Pinpoint the cell where the given text exists, returning its (x, y) midpoint coordinate. 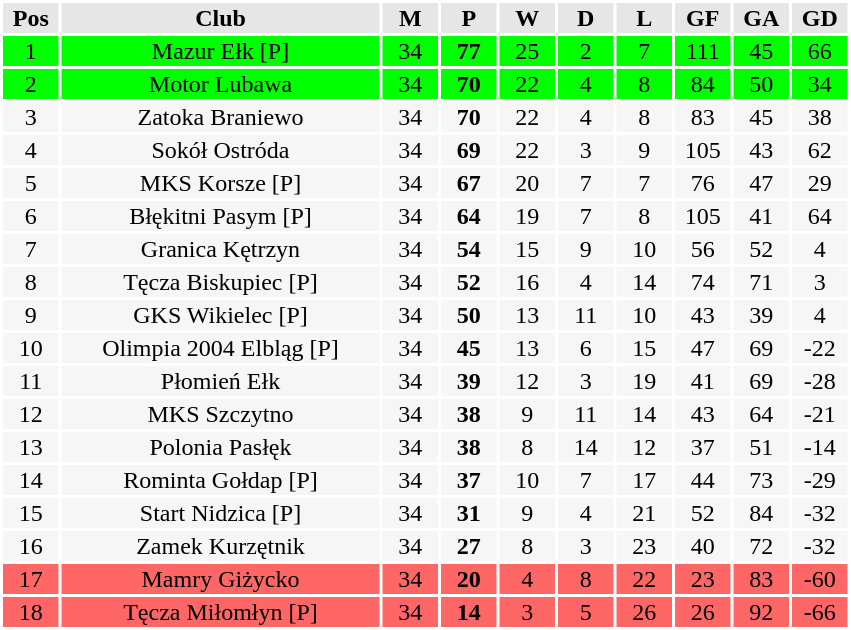
31 (469, 513)
-28 (820, 381)
Rominta Gołdap [P] (221, 480)
-66 (820, 612)
L (644, 18)
111 (703, 51)
Start Nidzica [P] (221, 513)
27 (469, 546)
GKS Wikielec [P] (221, 315)
Błękitni Pasym [P] (221, 216)
74 (703, 282)
71 (762, 282)
Granica Kętrzyn (221, 249)
Club (221, 18)
72 (762, 546)
Tęcza Biskupiec [P] (221, 282)
Płomień Ełk (221, 381)
Mazur Ełk [P] (221, 51)
-22 (820, 348)
Pos (31, 18)
Mamry Giżycko (221, 579)
Polonia Pasłęk (221, 447)
D (586, 18)
M (410, 18)
GD (820, 18)
-14 (820, 447)
51 (762, 447)
29 (820, 183)
62 (820, 150)
67 (469, 183)
MKS Szczytno (221, 414)
Sokół Ostróda (221, 150)
GF (703, 18)
77 (469, 51)
54 (469, 249)
56 (703, 249)
-21 (820, 414)
1 (31, 51)
92 (762, 612)
Zamek Kurzętnik (221, 546)
44 (703, 480)
18 (31, 612)
76 (703, 183)
Zatoka Braniewo (221, 117)
Olimpia 2004 Elbląg [P] (221, 348)
MKS Korsze [P] (221, 183)
66 (820, 51)
Motor Lubawa (221, 84)
73 (762, 480)
40 (703, 546)
W (528, 18)
-29 (820, 480)
GA (762, 18)
25 (528, 51)
P (469, 18)
Tęcza Miłomłyn [P] (221, 612)
-60 (820, 579)
21 (644, 513)
